Scan for the cell matching the given text and deliver its [x, y] coordinate at center. 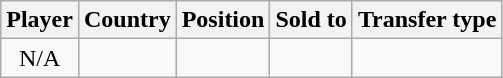
Position [223, 20]
Country [127, 20]
N/A [40, 58]
Transfer type [426, 20]
Sold to [311, 20]
Player [40, 20]
